Identify which cell holds the provided text, then report its [x, y] central coordinate. 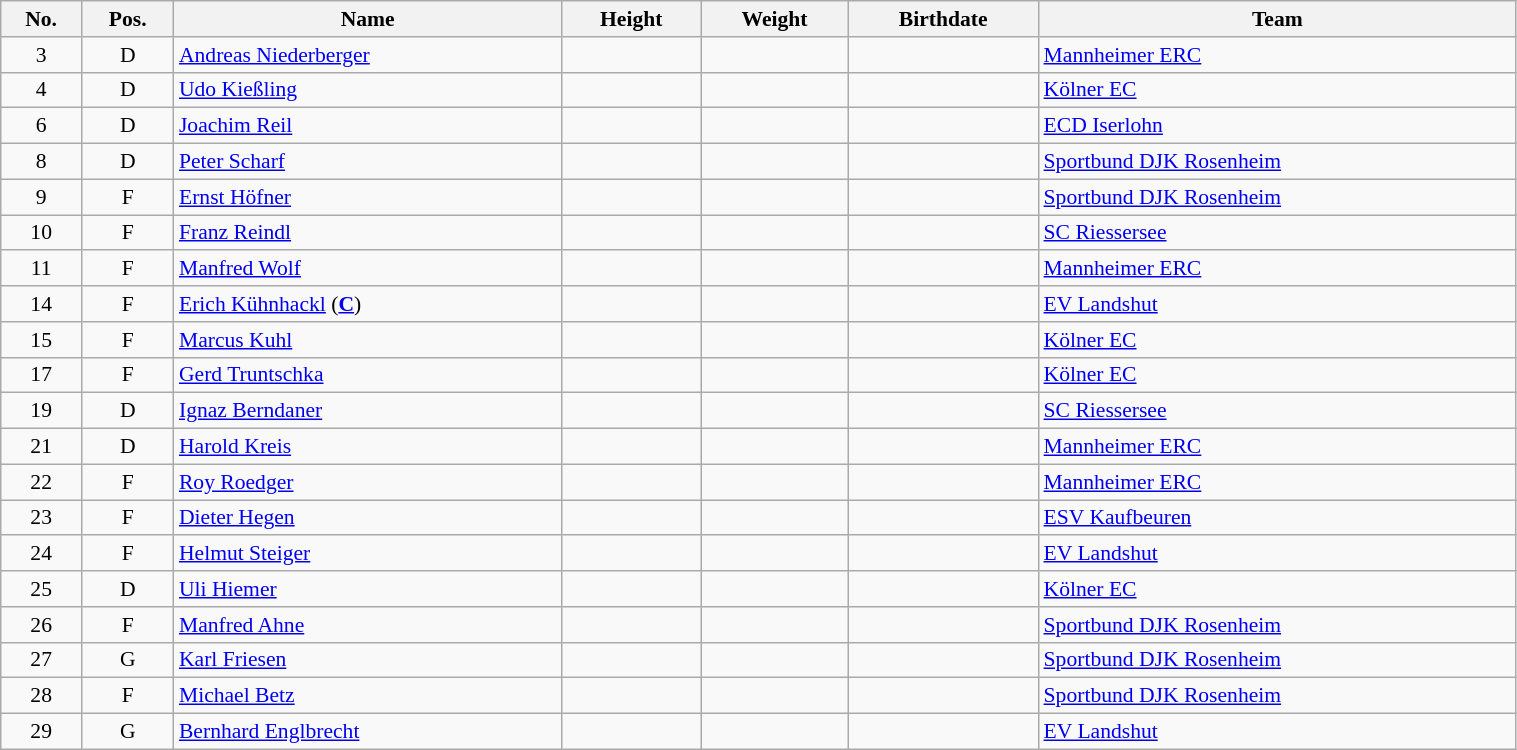
Height [631, 19]
26 [42, 625]
Ernst Höfner [368, 197]
14 [42, 304]
Bernhard Englbrecht [368, 732]
Name [368, 19]
11 [42, 269]
27 [42, 660]
15 [42, 340]
Manfred Ahne [368, 625]
28 [42, 696]
Harold Kreis [368, 447]
Helmut Steiger [368, 554]
Team [1278, 19]
Michael Betz [368, 696]
ESV Kaufbeuren [1278, 518]
Udo Kießling [368, 90]
Roy Roedger [368, 482]
Andreas Niederberger [368, 55]
Birthdate [944, 19]
6 [42, 126]
3 [42, 55]
Joachim Reil [368, 126]
24 [42, 554]
Ignaz Berndaner [368, 411]
4 [42, 90]
Weight [774, 19]
Marcus Kuhl [368, 340]
22 [42, 482]
23 [42, 518]
Franz Reindl [368, 233]
Pos. [128, 19]
9 [42, 197]
No. [42, 19]
Karl Friesen [368, 660]
ECD Iserlohn [1278, 126]
Erich Kühnhackl (C) [368, 304]
Dieter Hegen [368, 518]
17 [42, 375]
8 [42, 162]
29 [42, 732]
21 [42, 447]
Manfred Wolf [368, 269]
19 [42, 411]
Peter Scharf [368, 162]
10 [42, 233]
25 [42, 589]
Uli Hiemer [368, 589]
Gerd Truntschka [368, 375]
